Scan for the cell matching the given text and deliver its [X, Y] coordinate at center. 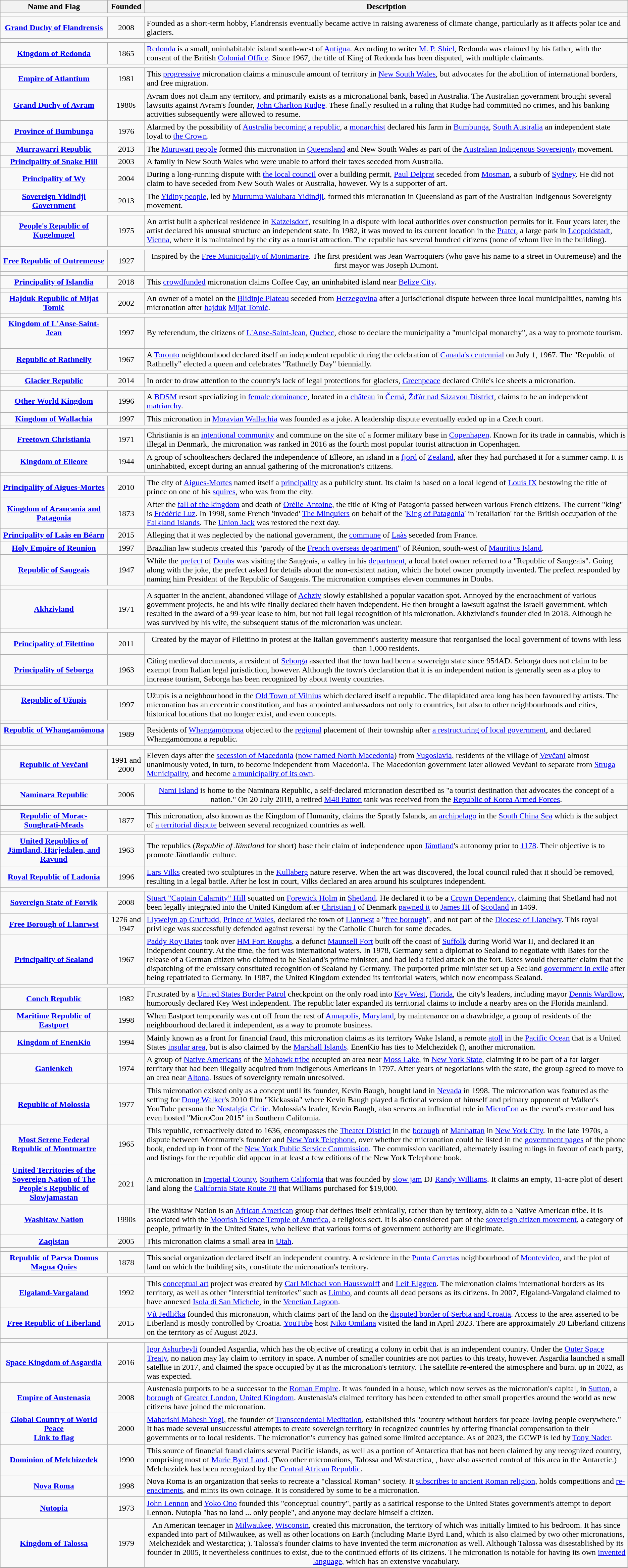
Kingdom of Talossa [54, 1543]
1965 [126, 1144]
Free Borough of Llanrwst [54, 924]
Space Kingdom of Asgardia [54, 1362]
1980s [126, 105]
1992 [126, 1292]
By referendum, the citizens of L'Anse-Saint-Jean, Quebec, chose to declare the municipality a "municipal monarchy", as a way to promote tourism. [386, 333]
Republic of Saugeais [54, 570]
2021 [126, 1184]
1974 [126, 1069]
2018 [126, 282]
2003 [126, 161]
Most Serene Federal Republic of Montmartre [54, 1144]
Republic of Užupis [54, 705]
Dominion of Melchizedek [54, 1460]
Description [386, 7]
Free Republic of Liberland [54, 1323]
1865 [126, 53]
2005 [126, 1241]
2010 [126, 487]
2004 [126, 179]
Sovereign Yidindji Government [54, 201]
Republic of Vevčani [54, 765]
1873 [126, 513]
Global Country of World PeaceLink to flag [54, 1429]
Republic of Parva Domus Magna Quies [54, 1262]
2006 [126, 795]
2000 [126, 1429]
Principality of Seborga [54, 670]
Maritime Republic of Eastport [54, 1021]
Freetown Christiania [54, 440]
Principality of Filettino [54, 644]
1977 [126, 1104]
Empire of Atlantium [54, 79]
1878 [126, 1262]
2011 [126, 644]
Glacier Republic [54, 380]
A BDSM resort specializing in female dominance, located in a château in Černá, Žďár nad Sázavou District, claims to be an independent matriarchy. [386, 401]
Empire of Austenasia [54, 1398]
1276 and 1947 [126, 924]
1975 [126, 231]
Principality of Laàs en Béarn [54, 535]
Kingdom of Wallachia [54, 418]
This crowdfunded micronation claims Coffee Cay, an uninhabited island near Belize City. [386, 282]
1947 [126, 570]
1994 [126, 1042]
Washitaw Nation [54, 1219]
Nutopia [54, 1508]
The Muruwari people formed this micronation in Queensland and New South Wales as part of the Australian Indigenous Sovereignty movement. [386, 149]
Principality of Sealand [54, 959]
Kingdom of Elleore [54, 462]
United Republics of Jämtland, Härjedalen, and Ravund [54, 850]
1973 [126, 1508]
Akhzivland [54, 609]
Province of Bumbunga [54, 132]
Conch Republic [54, 999]
Other World Kingdom [54, 401]
1989 [126, 735]
This micronation in Moravian Wallachia was founded as a joke. A leadership dispute eventually ended up in a Czech court. [386, 418]
Principality of Snake Hill [54, 161]
1927 [126, 261]
The Yidiny people, led by Murrumu Walubara Yidindji, formed this micronation in Queensland as part of the Australian Indigenous Sovereignty movement. [386, 201]
Grand Duchy of Avram [54, 105]
1976 [126, 132]
Principality of Aigues-Mortes [54, 487]
Elgaland-Vargaland [54, 1292]
Republic of Whangamōmona [54, 735]
Name and Flag [54, 7]
1944 [126, 462]
Republic of Rathnelly [54, 359]
Murrawarri Republic [54, 149]
1990s [126, 1219]
Alleging that it was neglected by the national government, the commune of Laàs seceded from France. [386, 535]
1979 [126, 1543]
Republic of Morac-Songhrati-Meads [54, 820]
Holy Empire of Reunion [54, 548]
Sovereign State of Forvik [54, 902]
Kingdom of Redonda [54, 53]
Naminara Republic [54, 795]
2016 [126, 1362]
1991 and 2000 [126, 765]
1990 [126, 1460]
2014 [126, 380]
Kingdom of Araucanía and Patagonia [54, 513]
Nova Roma [54, 1486]
Hajduk Republic of Mijat Tomić [54, 303]
A family in New South Wales who were unable to afford their taxes seceded from Australia. [386, 161]
Free Republic of Outremeuse [54, 261]
People's Republic of Kugelmugel [54, 231]
Zaqistan [54, 1241]
In order to draw attention to the country's lack of legal protections for glaciers, Greenpeace declared Chile's ice sheets a micronation. [386, 380]
Founded [126, 7]
Brazilian law students created this "parody of the French overseas department" of Réunion, south-west of Mauritius Island. [386, 548]
Kingdom of L'Anse-Saint-Jean [54, 333]
2002 [126, 303]
Principality of Wy [54, 179]
1981 [126, 79]
United Territories of the Sovereign Nation of The People's Republic of Slowjamastan [54, 1184]
1982 [126, 999]
Royal Republic of Ladonia [54, 876]
Principality of Islandia [54, 282]
Ganienkeh [54, 1069]
This micronation claims a small area in Utah. [386, 1241]
1877 [126, 820]
Kingdom of EnenKio [54, 1042]
Grand Duchy of Flandrensis [54, 28]
Republic of Molossia [54, 1104]
